Detect which cell encompasses the target text, then output its [X, Y] center coordinate. 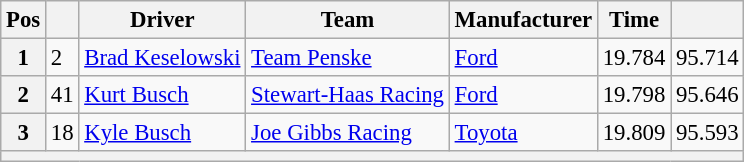
Joe Gibbs Racing [348, 133]
18 [62, 133]
Kurt Busch [162, 95]
1 [24, 58]
95.714 [708, 58]
Team Penske [348, 58]
Manufacturer [523, 20]
Time [634, 20]
Team [348, 20]
19.809 [634, 133]
19.784 [634, 58]
Driver [162, 20]
Toyota [523, 133]
95.646 [708, 95]
19.798 [634, 95]
Brad Keselowski [162, 58]
Stewart-Haas Racing [348, 95]
Kyle Busch [162, 133]
95.593 [708, 133]
3 [24, 133]
Pos [24, 20]
41 [62, 95]
